Return the (X, Y) coordinate for the center point of the cell that contains the specified text.  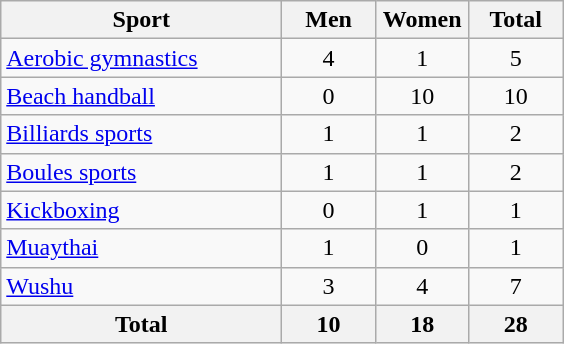
7 (516, 286)
5 (516, 58)
Sport (142, 20)
Muaythai (142, 248)
Kickboxing (142, 210)
18 (422, 324)
Women (422, 20)
Boules sports (142, 172)
Men (329, 20)
28 (516, 324)
Beach handball (142, 96)
3 (329, 286)
Billiards sports (142, 134)
Aerobic gymnastics (142, 58)
Wushu (142, 286)
